Detect which cell encompasses the target text, then output its [x, y] center coordinate. 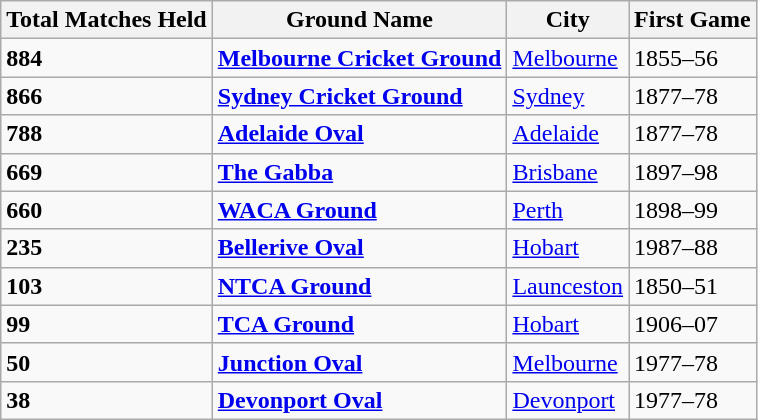
NTCA Ground [360, 286]
Junction Oval [360, 362]
103 [107, 286]
Melbourne Cricket Ground [360, 58]
Bellerive Oval [360, 248]
WACA Ground [360, 210]
1897–98 [693, 172]
The Gabba [360, 172]
788 [107, 134]
Adelaide [568, 134]
38 [107, 400]
Sydney Cricket Ground [360, 96]
Devonport [568, 400]
Launceston [568, 286]
Sydney [568, 96]
Total Matches Held [107, 20]
First Game [693, 20]
Ground Name [360, 20]
669 [107, 172]
1855–56 [693, 58]
1850–51 [693, 286]
1906–07 [693, 324]
1898–99 [693, 210]
660 [107, 210]
Adelaide Oval [360, 134]
Perth [568, 210]
1987–88 [693, 248]
Brisbane [568, 172]
235 [107, 248]
884 [107, 58]
City [568, 20]
50 [107, 362]
99 [107, 324]
Devonport Oval [360, 400]
TCA Ground [360, 324]
866 [107, 96]
